Locate the cell with the specified text and output its [X, Y] center coordinate. 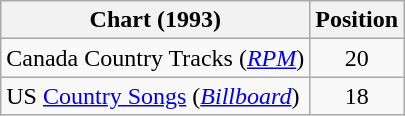
Canada Country Tracks (RPM) [156, 58]
18 [357, 96]
20 [357, 58]
Position [357, 20]
US Country Songs (Billboard) [156, 96]
Chart (1993) [156, 20]
